Find where the given text appears and provide that cell's center as (x, y) coordinate. 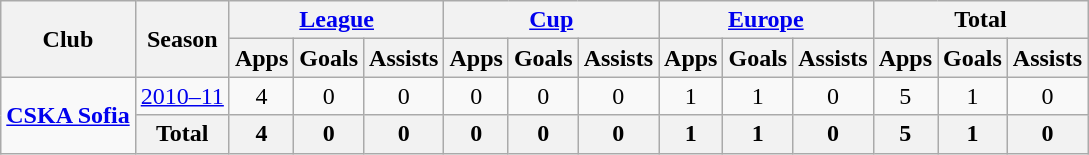
Club (68, 39)
Season (182, 39)
CSKA Sofia (68, 115)
League (336, 20)
Europe (766, 20)
Cup (552, 20)
2010–11 (182, 96)
